Capture the cell that displays the provided text and extract its [x, y] central coordinate. 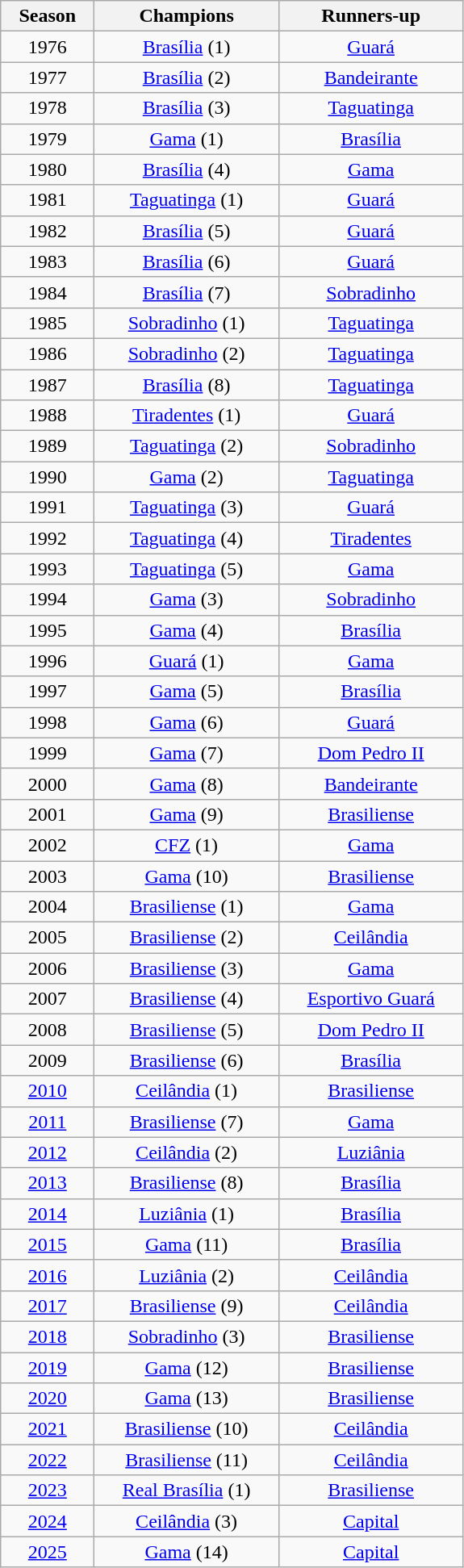
2010 [48, 1091]
2011 [48, 1122]
Gama (1) [187, 139]
Luziânia (2) [187, 1275]
1979 [48, 139]
Brasília (4) [187, 169]
Champions [187, 16]
Ceilândia (2) [187, 1152]
2004 [48, 907]
2003 [48, 876]
2000 [48, 784]
1993 [48, 569]
1983 [48, 261]
1981 [48, 200]
2015 [48, 1244]
Taguatinga (4) [187, 538]
Brasília (6) [187, 261]
1994 [48, 600]
1995 [48, 630]
2001 [48, 814]
Luziânia [371, 1152]
Gama (13) [187, 1399]
Taguatinga (5) [187, 569]
Gama (8) [187, 784]
Esportivo Guará [371, 999]
Taguatinga (2) [187, 446]
Brasília (1) [187, 47]
Sobradinho (2) [187, 353]
Taguatinga (1) [187, 200]
2023 [48, 1491]
2019 [48, 1368]
Brasiliense (6) [187, 1060]
1985 [48, 323]
2022 [48, 1460]
2018 [48, 1336]
Brasília (7) [187, 292]
1996 [48, 661]
Gama (2) [187, 477]
Gama (14) [187, 1552]
Luziânia (1) [187, 1214]
2005 [48, 938]
1977 [48, 77]
1992 [48, 538]
2002 [48, 845]
2020 [48, 1399]
Brasiliense (3) [187, 968]
Guará (1) [187, 661]
Brasiliense (7) [187, 1122]
Gama (4) [187, 630]
Brasiliense (5) [187, 1030]
Gama (7) [187, 753]
Tiradentes [371, 538]
Brasiliense (2) [187, 938]
2007 [48, 999]
Brasília (2) [187, 77]
2012 [48, 1152]
2006 [48, 968]
1989 [48, 446]
1999 [48, 753]
Brasília (8) [187, 385]
1990 [48, 477]
Season [48, 16]
Sobradinho (1) [187, 323]
1976 [48, 47]
Gama (6) [187, 722]
Taguatinga (3) [187, 508]
2021 [48, 1429]
Brasiliense (9) [187, 1306]
2014 [48, 1214]
1987 [48, 385]
Sobradinho (3) [187, 1336]
Brasiliense (10) [187, 1429]
2008 [48, 1030]
Gama (3) [187, 600]
1982 [48, 231]
2024 [48, 1521]
CFZ (1) [187, 845]
Brasiliense (4) [187, 999]
Gama (10) [187, 876]
Ceilândia (1) [187, 1091]
Gama (12) [187, 1368]
Gama (5) [187, 692]
2016 [48, 1275]
2017 [48, 1306]
2009 [48, 1060]
Real Brasília (1) [187, 1491]
Runners-up [371, 16]
Tiradentes (1) [187, 416]
1978 [48, 108]
Brasiliense (8) [187, 1183]
1988 [48, 416]
2013 [48, 1183]
1980 [48, 169]
Gama (9) [187, 814]
Brasília (5) [187, 231]
Brasiliense (1) [187, 907]
1984 [48, 292]
1998 [48, 722]
Ceilândia (3) [187, 1521]
Gama (11) [187, 1244]
1991 [48, 508]
1997 [48, 692]
1986 [48, 353]
2025 [48, 1552]
Brasiliense (11) [187, 1460]
Brasília (3) [187, 108]
